Scan for the cell matching the given text and deliver its (x, y) coordinate at center. 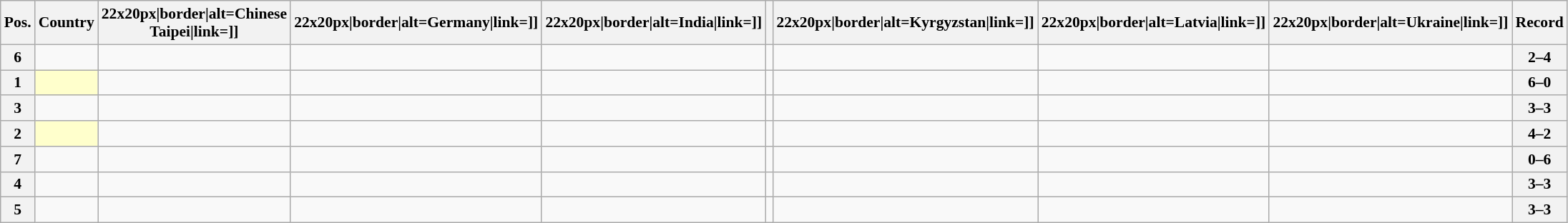
6–0 (1539, 83)
0–6 (1539, 159)
Country (67, 23)
6 (18, 57)
3 (18, 109)
4–2 (1539, 134)
22x20px|border|alt=Latvia|link=]] (1154, 23)
5 (18, 210)
22x20px|border|alt=Chinese Taipei|link=]] (195, 23)
4 (18, 184)
22x20px|border|alt=India|link=]] (654, 23)
Record (1539, 23)
22x20px|border|alt=Germany|link=]] (416, 23)
Pos. (18, 23)
2–4 (1539, 57)
1 (18, 83)
22x20px|border|alt=Kyrgyzstan|link=]] (905, 23)
2 (18, 134)
22x20px|border|alt=Ukraine|link=]] (1391, 23)
7 (18, 159)
